Search for the cell housing the specified text and yield its (X, Y) center coordinate. 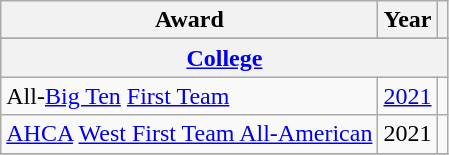
AHCA West First Team All-American (190, 134)
Year (408, 20)
All-Big Ten First Team (190, 96)
College (224, 58)
Award (190, 20)
